Extract the [X, Y] coordinate from the center of the cell holding the provided text.  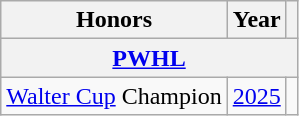
Year [256, 20]
Honors [114, 20]
2025 [256, 96]
Walter Cup Champion [114, 96]
PWHL [150, 58]
